From the cell containing the given text, extract its center point as [x, y] coordinate. 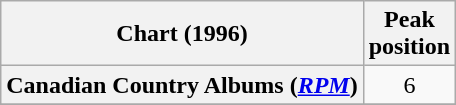
6 [409, 85]
Chart (1996) [182, 34]
Peakposition [409, 34]
Canadian Country Albums (RPM) [182, 85]
